Return the (X, Y) coordinate for the center point of the cell that contains the specified text.  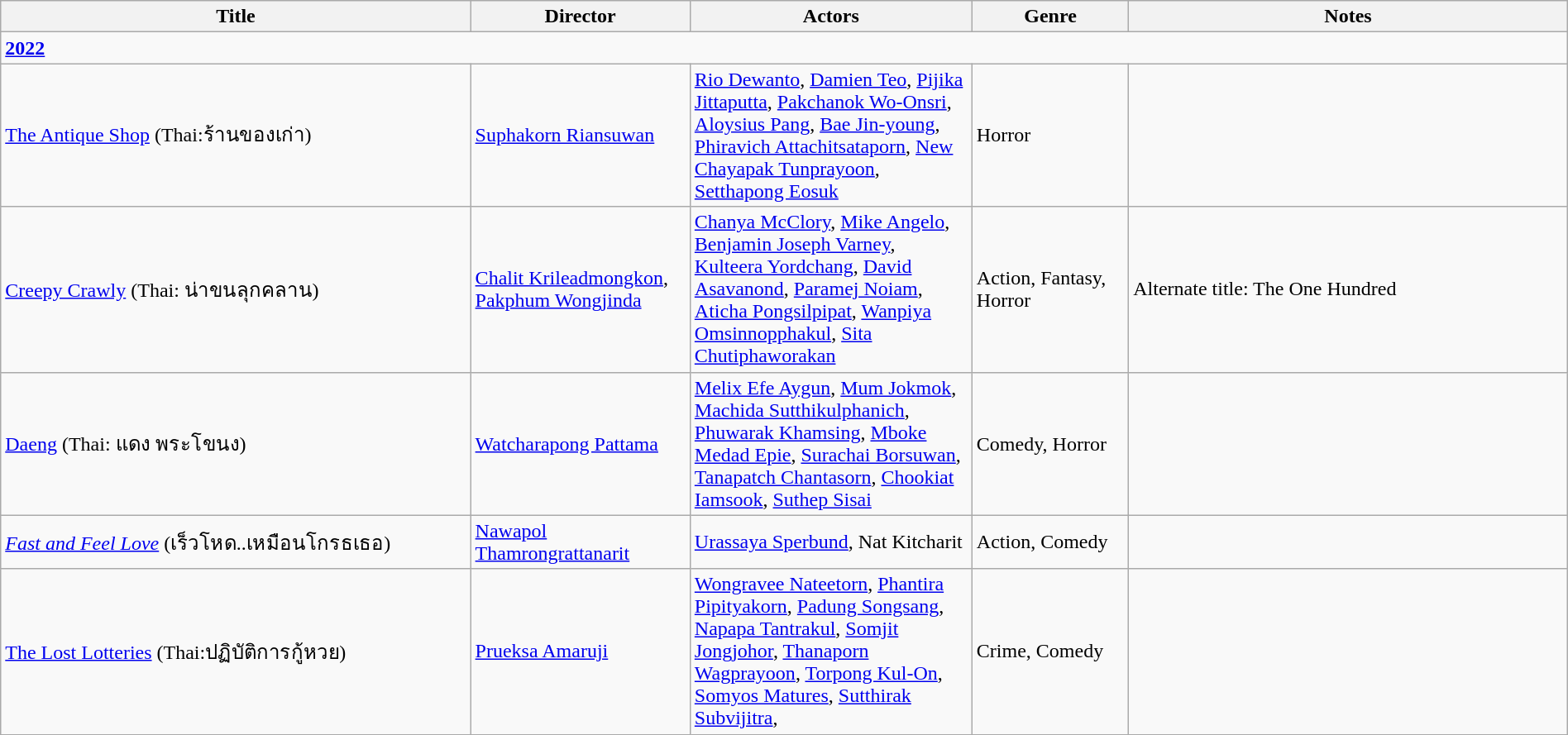
Genre (1050, 17)
Horror (1050, 136)
2022 (784, 48)
Action, Comedy (1050, 542)
Notes (1348, 17)
Crime, Comedy (1050, 651)
Daeng (Thai: แดง พระโขนง) (236, 443)
Alternate title: The One Hundred (1348, 289)
The Lost Lotteries (Thai:ปฏิบัติการกู้หวย) (236, 651)
Comedy, Horror (1050, 443)
Director (581, 17)
The Antique Shop (Thai:ร้านของเก่า) (236, 136)
Prueksa Amaruji (581, 651)
Fast and Feel Love (เร็วโหด..เหมือนโกรธเธอ) (236, 542)
Nawapol Thamrongrattanarit (581, 542)
Actors (830, 17)
Urassaya Sperbund, Nat Kitcharit (830, 542)
Creepy Crawly (Thai: น่าขนลุกคลาน) (236, 289)
Watcharapong Pattama (581, 443)
Action, Fantasy, Horror (1050, 289)
Suphakorn Riansuwan (581, 136)
Title (236, 17)
Chalit Krileadmongkon, Pakphum Wongjinda (581, 289)
